Extract the [x, y] coordinate from the center of the cell holding the provided text.  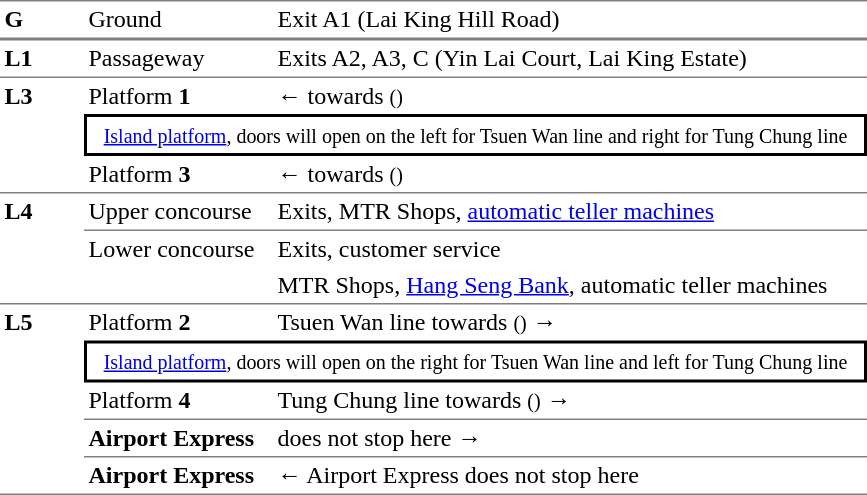
Airport Express [178, 439]
MTR Shops, Hang Seng Bank, automatic teller machines [570, 286]
L1 [42, 58]
L3 [42, 136]
Platform 2 [178, 322]
L4 [42, 250]
Tung Chung line towards () → [570, 401]
Platform 4 [178, 401]
L5 [42, 399]
Island platform, doors will open on the right for Tsuen Wan line and left for Tung Chung line [476, 361]
does not stop here → [570, 439]
Exits A2, A3, C (Yin Lai Court, Lai King Estate) [570, 58]
Upper concourse [178, 213]
Platform 1 [178, 96]
Passageway [178, 58]
Lower concourse [178, 268]
Island platform, doors will open on the left for Tsuen Wan line and right for Tung Chung line [476, 135]
G [42, 20]
Platform 3 [178, 175]
Tsuen Wan line towards () → [570, 322]
Exits, MTR Shops, automatic teller machines [570, 213]
Exit A1 (Lai King Hill Road) [570, 20]
Ground [178, 20]
Exits, customer service [570, 249]
